Return (X, Y) of the center of cell containing provided text 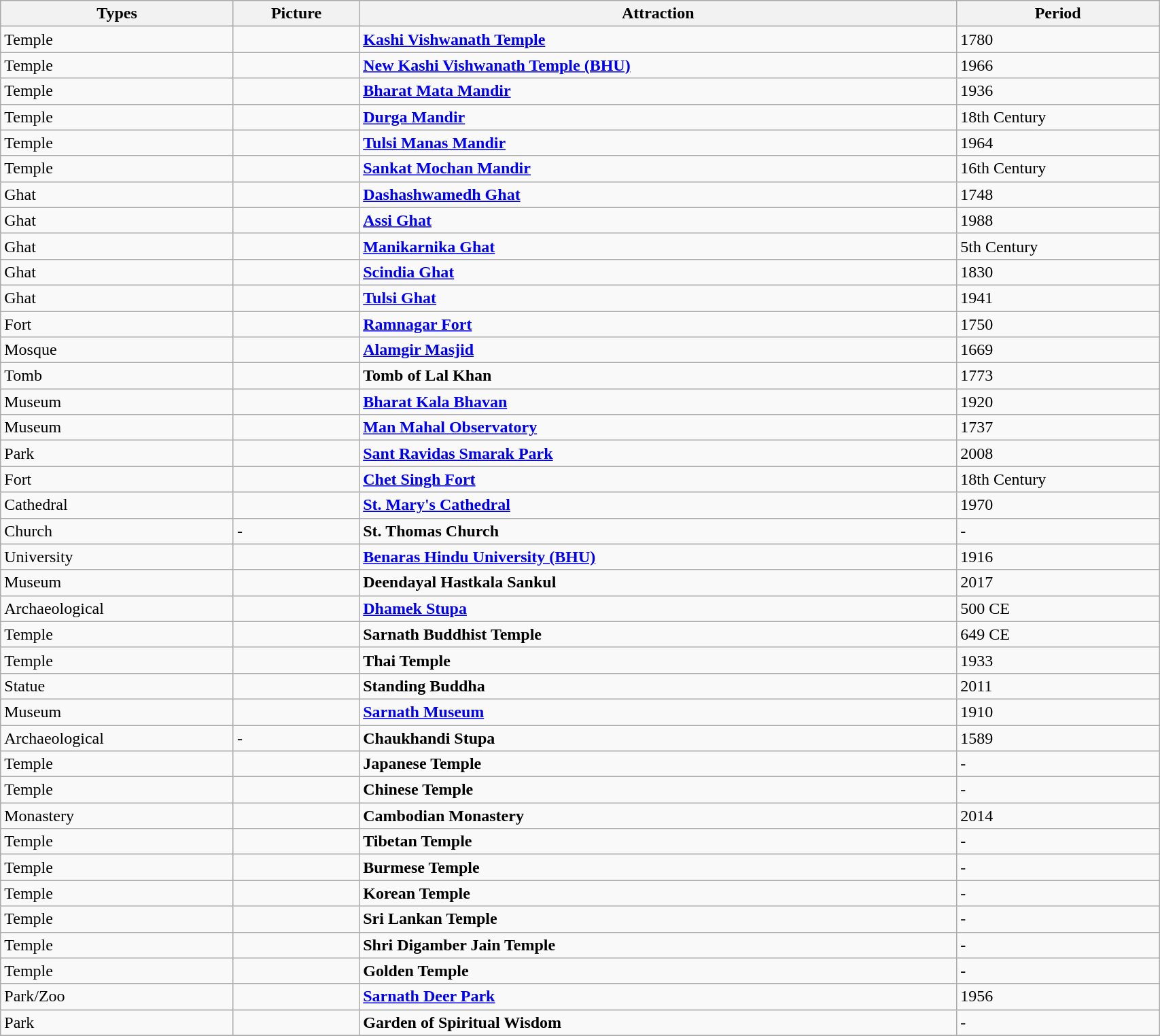
1956 (1058, 997)
1966 (1058, 65)
Dhamek Stupa (658, 608)
Man Mahal Observatory (658, 428)
Church (117, 531)
2011 (1058, 686)
1773 (1058, 376)
Cambodian Monastery (658, 816)
Chaukhandi Stupa (658, 738)
1916 (1058, 557)
Mosque (117, 350)
1830 (1058, 272)
1780 (1058, 39)
Types (117, 14)
Manikarnika Ghat (658, 246)
Ramnagar Fort (658, 324)
Thai Temple (658, 660)
16th Century (1058, 169)
Tomb (117, 376)
Burmese Temple (658, 867)
Bharat Mata Mandir (658, 91)
Assi Ghat (658, 220)
1750 (1058, 324)
Alamgir Masjid (658, 350)
Benaras Hindu University (BHU) (658, 557)
1941 (1058, 298)
Korean Temple (658, 893)
2014 (1058, 816)
Sant Ravidas Smarak Park (658, 453)
Shri Digamber Jain Temple (658, 945)
Sarnath Buddhist Temple (658, 634)
5th Century (1058, 246)
Golden Temple (658, 971)
Tomb of Lal Khan (658, 376)
2008 (1058, 453)
1910 (1058, 712)
Attraction (658, 14)
500 CE (1058, 608)
Bharat Kala Bhavan (658, 402)
Tibetan Temple (658, 842)
Park/Zoo (117, 997)
1589 (1058, 738)
Japanese Temple (658, 764)
Garden of Spiritual Wisdom (658, 1022)
St. Mary's Cathedral (658, 505)
Tulsi Ghat (658, 298)
Monastery (117, 816)
Standing Buddha (658, 686)
1970 (1058, 505)
Cathedral (117, 505)
2017 (1058, 583)
1920 (1058, 402)
Sri Lankan Temple (658, 919)
1936 (1058, 91)
Chinese Temple (658, 790)
1988 (1058, 220)
Period (1058, 14)
Deendayal Hastkala Sankul (658, 583)
Dashashwamedh Ghat (658, 194)
1933 (1058, 660)
1669 (1058, 350)
Chet Singh Fort (658, 479)
University (117, 557)
Picture (296, 14)
Sarnath Deer Park (658, 997)
Sankat Mochan Mandir (658, 169)
1737 (1058, 428)
Durga Mandir (658, 117)
Tulsi Manas Mandir (658, 143)
1964 (1058, 143)
New Kashi Vishwanath Temple (BHU) (658, 65)
Scindia Ghat (658, 272)
Kashi Vishwanath Temple (658, 39)
Sarnath Museum (658, 712)
649 CE (1058, 634)
Statue (117, 686)
St. Thomas Church (658, 531)
1748 (1058, 194)
